Identify which cell holds the provided text, then report its [x, y] central coordinate. 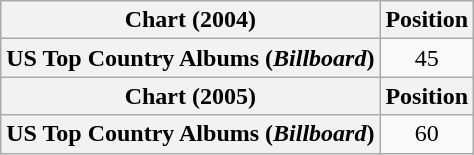
Chart (2004) [190, 20]
60 [427, 134]
Chart (2005) [190, 96]
45 [427, 58]
